For the text-containing cell, return its midpoint in [x, y] coordinate format. 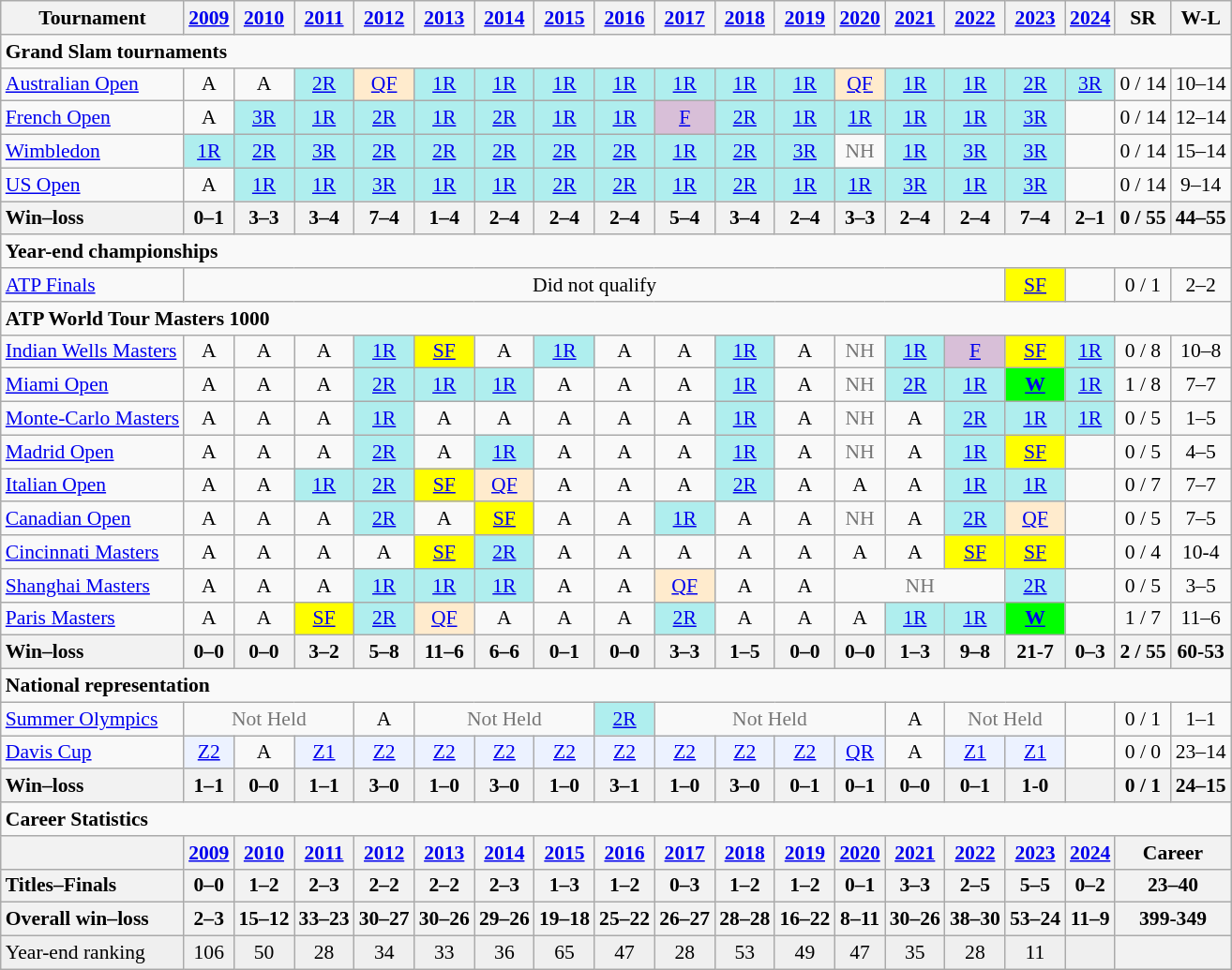
Tournament [92, 18]
53 [744, 953]
16–22 [804, 919]
50 [263, 953]
1–4 [444, 218]
106 [208, 953]
Canadian Open [92, 519]
65 [564, 953]
QR [859, 753]
Paris Masters [92, 619]
0 / 8 [1142, 351]
Miami Open [92, 385]
Summer Olympics [92, 719]
23–40 [1172, 886]
10–14 [1201, 84]
21-7 [1035, 652]
Indian Wells Masters [92, 351]
15–12 [263, 919]
9–8 [975, 652]
33–23 [324, 919]
10-4 [1201, 552]
Career [1172, 853]
Shanghai Masters [92, 586]
36 [504, 953]
SR [1142, 18]
11–9 [1089, 919]
0 / 4 [1142, 552]
35 [915, 953]
29–26 [504, 919]
W-L [1201, 18]
24–15 [1201, 786]
Madrid Open [92, 452]
Wimbledon [92, 152]
44–55 [1201, 218]
12–14 [1201, 118]
11 [1035, 953]
Monte-Carlo Masters [92, 419]
53–24 [1035, 919]
2–5 [975, 886]
30–27 [384, 919]
34 [384, 953]
Grand Slam tournaments [616, 52]
Did not qualify [594, 285]
399-349 [1172, 919]
25–22 [624, 919]
ATP Finals [92, 285]
3–1 [624, 786]
Year-end ranking [92, 953]
ATP World Tour Masters 1000 [616, 319]
5–5 [1035, 886]
49 [804, 953]
33 [444, 953]
2–1 [1089, 218]
Overall win–loss [92, 919]
26–27 [684, 919]
7–5 [1201, 519]
15–14 [1201, 152]
French Open [92, 118]
5–8 [384, 652]
19–18 [564, 919]
8–11 [859, 919]
National representation [616, 686]
Australian Open [92, 84]
1 / 7 [1142, 619]
Career Statistics [616, 819]
US Open [92, 185]
9–14 [1201, 185]
4–5 [1201, 452]
0–2 [1089, 886]
6–6 [504, 652]
3–2 [324, 652]
28–28 [744, 919]
2 / 55 [1142, 652]
38–30 [975, 919]
Davis Cup [92, 753]
1 / 8 [1142, 385]
3–5 [1201, 586]
0 / 7 [1142, 485]
Titles–Finals [92, 886]
1-0 [1035, 786]
10–8 [1201, 351]
0 / 55 [1142, 218]
Cincinnati Masters [92, 552]
Italian Open [92, 485]
60-53 [1201, 652]
Year-end championships [616, 252]
5–4 [684, 218]
0 / 0 [1142, 753]
23–14 [1201, 753]
